Capture the cell that displays the provided text and extract its (x, y) central coordinate. 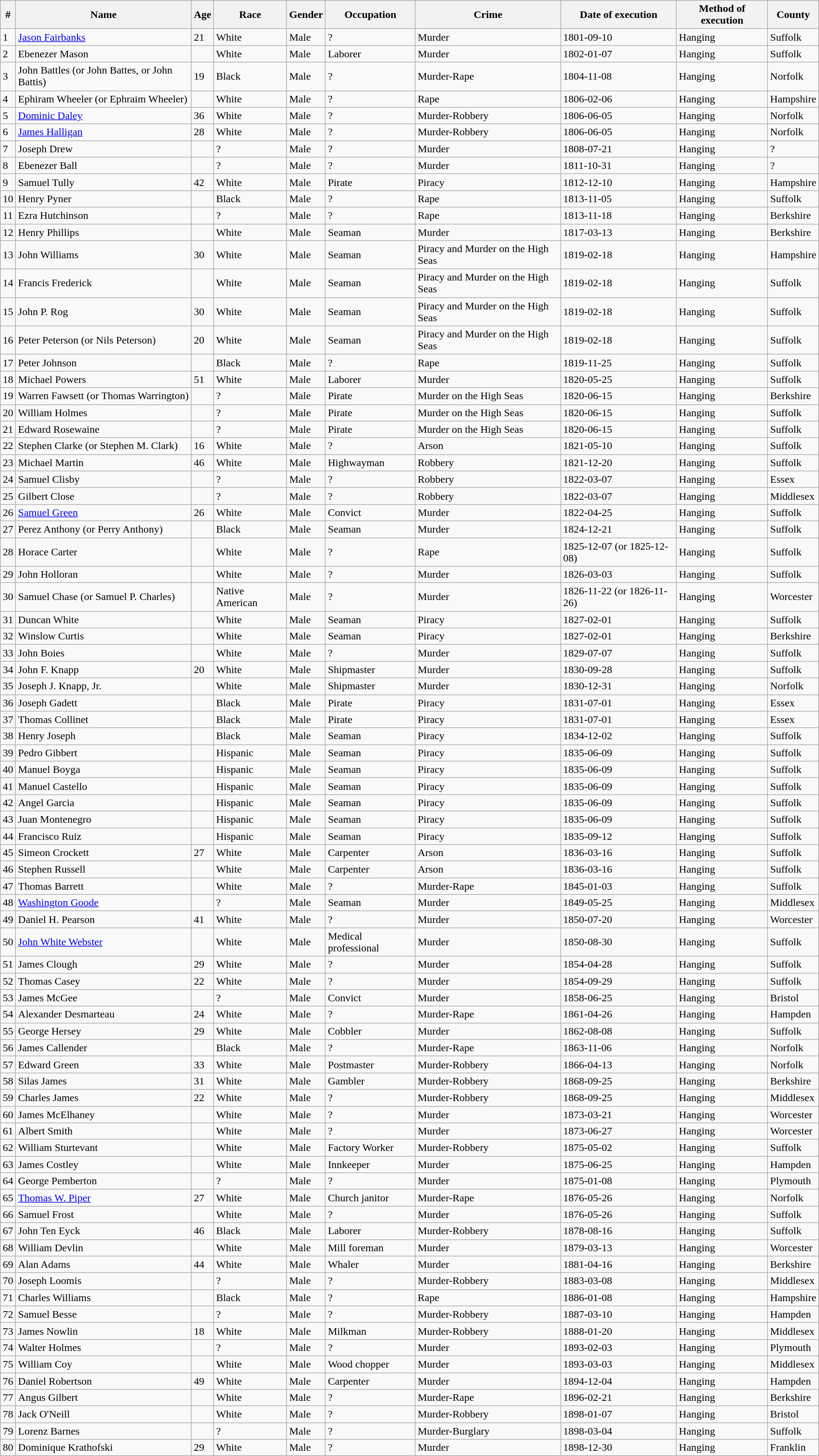
53 (8, 998)
Murder-Burglary (488, 1431)
Angel Garcia (104, 803)
William Sturtevant (104, 1148)
60 (8, 1115)
Whaler (370, 1264)
Samuel Clisby (104, 479)
56 (8, 1048)
John P. Rog (104, 312)
1873-03-21 (619, 1115)
25 (8, 496)
58 (8, 1081)
68 (8, 1248)
2 (8, 54)
1854-04-28 (619, 965)
5 (8, 116)
66 (8, 1214)
Innkeeper (370, 1165)
1825-12-07 (or 1825-12-08) (619, 551)
Gender (306, 15)
1887-03-10 (619, 1314)
Samuel Besse (104, 1314)
1830-09-28 (619, 670)
George Pemberton (104, 1181)
Joseph Loomis (104, 1281)
Postmaster (370, 1064)
Name (104, 15)
Samuel Tully (104, 182)
Cobbler (370, 1031)
Michael Powers (104, 379)
7 (8, 149)
James McGee (104, 998)
1835-09-12 (619, 836)
1830-12-31 (619, 686)
Ebenezer Ball (104, 165)
14 (8, 284)
Henry Pyner (104, 199)
Simeon Crockett (104, 853)
John Williams (104, 255)
George Hersey (104, 1031)
54 (8, 1014)
1896-02-21 (619, 1398)
Date of execution (619, 15)
William Coy (104, 1364)
37 (8, 719)
1875-01-08 (619, 1181)
Charles James (104, 1098)
Jason Fairbanks (104, 37)
45 (8, 853)
1821-05-10 (619, 446)
43 (8, 819)
62 (8, 1148)
1850-08-30 (619, 942)
1804-11-08 (619, 76)
Factory Worker (370, 1148)
1879-03-13 (619, 1248)
Ebenezer Mason (104, 54)
1886-01-08 (619, 1298)
1863-11-06 (619, 1048)
11 (8, 215)
Peter Johnson (104, 363)
Ephiram Wheeler (or Ephraim Wheeler) (104, 99)
Race (250, 15)
Francisco Ruiz (104, 836)
1898-01-07 (619, 1414)
65 (8, 1198)
Stephen Russell (104, 870)
Charles Williams (104, 1298)
1898-03-04 (619, 1431)
Washington Goode (104, 903)
Native American (250, 597)
9 (8, 182)
1858-06-25 (619, 998)
Samuel Green (104, 512)
William Holmes (104, 413)
Pedro Gibbert (104, 753)
Thomas Casey (104, 981)
Albert Smith (104, 1131)
Francis Frederick (104, 284)
34 (8, 670)
50 (8, 942)
Ezra Hutchinson (104, 215)
Manuel Boyga (104, 769)
Alan Adams (104, 1264)
74 (8, 1347)
1894-12-04 (619, 1381)
Dominique Krathofski (104, 1448)
1873-06-27 (619, 1131)
1811-10-31 (619, 165)
1834-12-02 (619, 736)
Medical professional (370, 942)
1893-02-03 (619, 1347)
James McElhaney (104, 1115)
72 (8, 1314)
James Costley (104, 1165)
47 (8, 886)
Perez Anthony (or Perry Anthony) (104, 529)
80 (8, 1448)
Michael Martin (104, 463)
1826-03-03 (619, 575)
1878-08-16 (619, 1231)
Method of execution (722, 15)
1802-01-07 (619, 54)
John Holloran (104, 575)
Thomas Collinet (104, 719)
Franklin (793, 1448)
Manuel Castello (104, 786)
75 (8, 1364)
1820-05-25 (619, 379)
Peter Peterson (or Nils Peterson) (104, 340)
79 (8, 1431)
76 (8, 1381)
71 (8, 1298)
Occupation (370, 15)
15 (8, 312)
1893-03-03 (619, 1364)
1888-01-20 (619, 1331)
1817-03-13 (619, 232)
1813-11-05 (619, 199)
1812-12-10 (619, 182)
Winslow Curtis (104, 636)
Jack O'Neill (104, 1414)
1801-09-10 (619, 37)
Juan Montenegro (104, 819)
4 (8, 99)
1862-08-08 (619, 1031)
10 (8, 199)
John Battles (or John Battes, or John Battis) (104, 76)
Angus Gilbert (104, 1398)
55 (8, 1031)
1850-07-20 (619, 919)
1898-12-30 (619, 1448)
Age (202, 15)
73 (8, 1331)
1826-11-22 (or 1826-11-26) (619, 597)
Thomas W. Piper (104, 1198)
Henry Phillips (104, 232)
John F. Knapp (104, 670)
1875-06-25 (619, 1165)
48 (8, 903)
61 (8, 1131)
64 (8, 1181)
1883-03-08 (619, 1281)
County (793, 15)
Lorenz Barnes (104, 1431)
Stephen Clarke (or Stephen M. Clark) (104, 446)
John White Webster (104, 942)
Thomas Barrett (104, 886)
John Ten Eyck (104, 1231)
Church janitor (370, 1198)
59 (8, 1098)
1806-02-06 (619, 99)
1881-04-16 (619, 1264)
Wood chopper (370, 1364)
67 (8, 1231)
Edward Green (104, 1064)
Dominic Daley (104, 116)
Daniel Robertson (104, 1381)
Alexander Desmarteau (104, 1014)
70 (8, 1281)
32 (8, 636)
17 (8, 363)
8 (8, 165)
Horace Carter (104, 551)
1845-01-03 (619, 886)
Edward Rosewaine (104, 429)
57 (8, 1064)
40 (8, 769)
1821-12-20 (619, 463)
Samuel Frost (104, 1214)
James Halligan (104, 132)
1813-11-18 (619, 215)
1849-05-25 (619, 903)
Daniel H. Pearson (104, 919)
39 (8, 753)
James Nowlin (104, 1331)
1875-05-02 (619, 1148)
1 (8, 37)
Joseph Drew (104, 149)
William Devlin (104, 1248)
35 (8, 686)
52 (8, 981)
1824-12-21 (619, 529)
Warren Fawsett (or Thomas Warrington) (104, 396)
Mill foreman (370, 1248)
78 (8, 1414)
Silas James (104, 1081)
Walter Holmes (104, 1347)
Crime (488, 15)
# (8, 15)
3 (8, 76)
Highwayman (370, 463)
1861-04-26 (619, 1014)
1808-07-21 (619, 149)
1829-07-07 (619, 653)
Joseph Gadett (104, 703)
23 (8, 463)
Milkman (370, 1331)
38 (8, 736)
James Callender (104, 1048)
John Boies (104, 653)
Henry Joseph (104, 736)
1866-04-13 (619, 1064)
1822-04-25 (619, 512)
6 (8, 132)
Samuel Chase (or Samuel P. Charles) (104, 597)
13 (8, 255)
77 (8, 1398)
12 (8, 232)
Joseph J. Knapp, Jr. (104, 686)
James Clough (104, 965)
1819-11-25 (619, 363)
Gilbert Close (104, 496)
69 (8, 1264)
1854-09-29 (619, 981)
63 (8, 1165)
Duncan White (104, 620)
Gambler (370, 1081)
